Extract the [x, y] coordinate from the center of the cell holding the provided text.  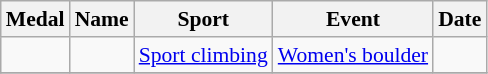
Event [353, 19]
Medal [36, 19]
Sport [204, 19]
Date [460, 19]
Sport climbing [204, 55]
Women's boulder [353, 55]
Name [102, 19]
